Search for the cell housing the specified text and yield its (X, Y) center coordinate. 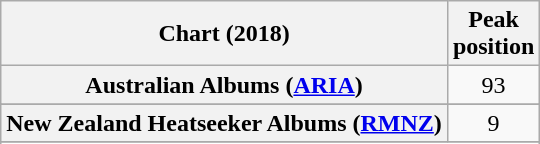
Chart (2018) (224, 34)
9 (493, 123)
Peak position (493, 34)
New Zealand Heatseeker Albums (RMNZ) (224, 123)
93 (493, 85)
Australian Albums (ARIA) (224, 85)
